Find where the given text appears and provide that cell's center as [x, y] coordinate. 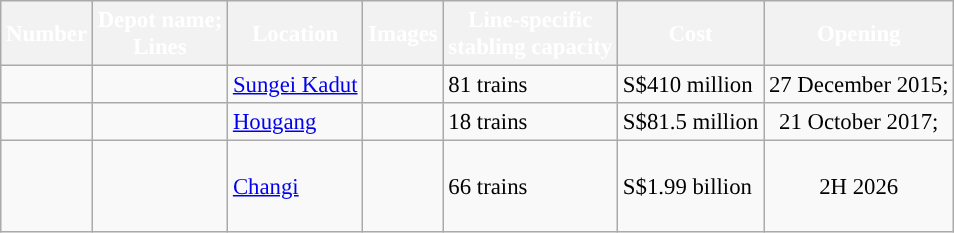
Location [296, 34]
S$1.99 billion [691, 187]
2H 2026 [859, 187]
Images [403, 34]
Number [47, 34]
Cost [691, 34]
66 trains [530, 187]
Depot name;Lines [160, 34]
18 trains [530, 122]
Sungei Kadut [296, 85]
S$81.5 million [691, 122]
81 trains [530, 85]
Line-specificstabling capacity [530, 34]
Opening [859, 34]
Changi [296, 187]
S$410 million [691, 85]
Hougang [296, 122]
21 October 2017; [859, 122]
27 December 2015; [859, 85]
